Find where the given text appears and provide that cell's center as [x, y] coordinate. 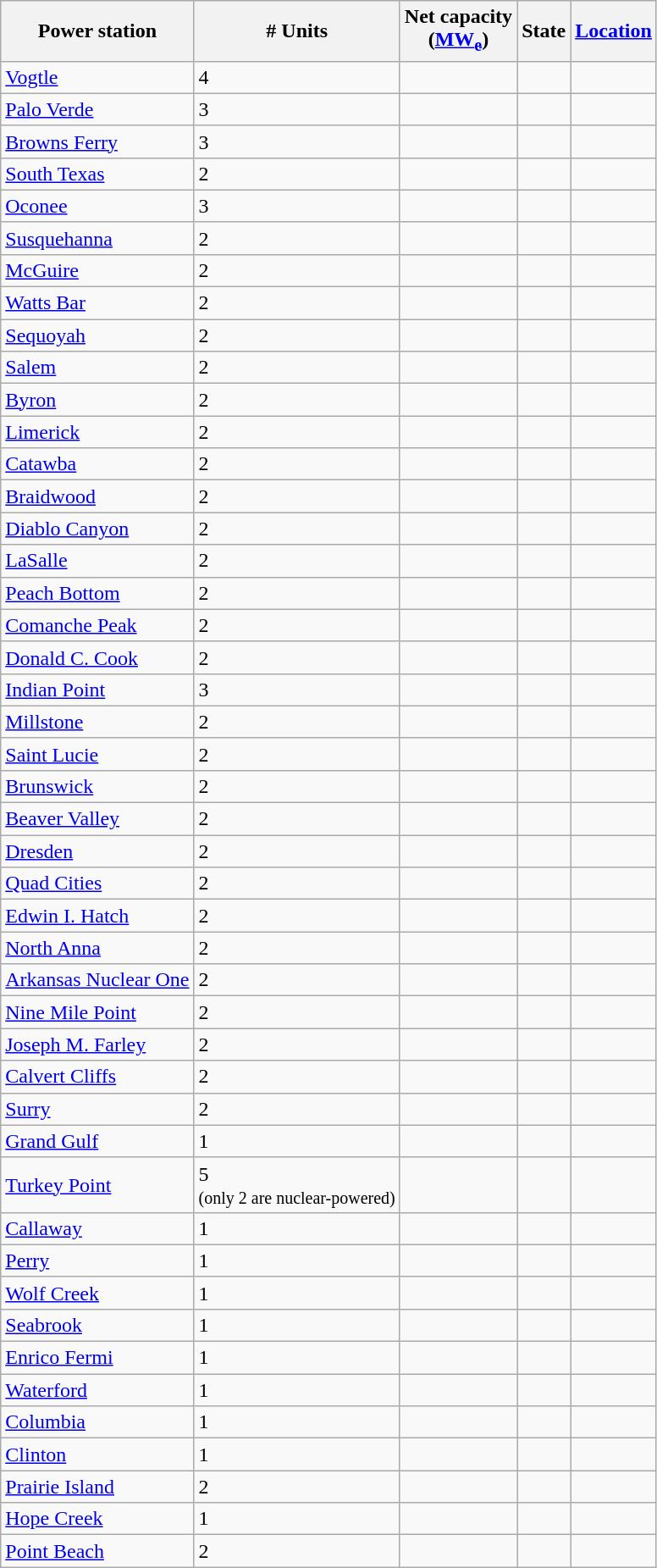
Surry [97, 1109]
Clinton [97, 1454]
Limerick [97, 432]
Grand Gulf [97, 1141]
Calvert Cliffs [97, 1077]
Indian Point [97, 690]
Susquehanna [97, 238]
Browns Ferry [97, 141]
Diablo Canyon [97, 529]
Enrico Fermi [97, 1358]
Hope Creek [97, 1519]
Saint Lucie [97, 754]
Quad Cities [97, 884]
Callaway [97, 1228]
Peach Bottom [97, 593]
South Texas [97, 174]
Perry [97, 1260]
4 [296, 77]
Sequoyah [97, 335]
Edwin I. Hatch [97, 916]
Point Beach [97, 1551]
Catawba [97, 464]
# Units [296, 30]
Millstone [97, 722]
Byron [97, 400]
McGuire [97, 270]
State [544, 30]
Vogtle [97, 77]
Comanche Peak [97, 625]
Power station [97, 30]
Beaver Valley [97, 819]
Nine Mile Point [97, 1012]
Prairie Island [97, 1487]
North Anna [97, 948]
Watts Bar [97, 303]
Seabrook [97, 1325]
Brunswick [97, 786]
Salem [97, 368]
Palo Verde [97, 109]
Net capacity(MWe) [458, 30]
Turkey Point [97, 1184]
Wolf Creek [97, 1293]
Location [614, 30]
LaSalle [97, 561]
Columbia [97, 1422]
Donald C. Cook [97, 657]
Arkansas Nuclear One [97, 980]
Joseph M. Farley [97, 1044]
5(only 2 are nuclear-powered) [296, 1184]
Oconee [97, 206]
Waterford [97, 1390]
Braidwood [97, 496]
Dresden [97, 851]
